Identify which cell holds the provided text, then report its [X, Y] central coordinate. 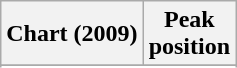
Chart (2009) [72, 34]
Peakposition [189, 34]
